Output the [x, y] coordinate of the center of the cell containing the given text.  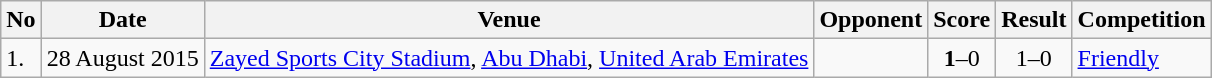
Competition [1142, 20]
Venue [509, 20]
Zayed Sports City Stadium, Abu Dhabi, United Arab Emirates [509, 58]
1. [21, 58]
Friendly [1142, 58]
Score [962, 20]
No [21, 20]
Result [1034, 20]
28 August 2015 [122, 58]
Opponent [871, 20]
Date [122, 20]
